Return the (x, y) coordinate for the center point of the cell that contains the specified text.  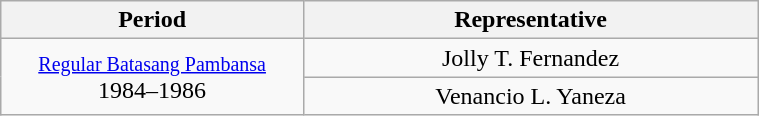
Regular Batasang Pambansa1984–1986 (152, 77)
Jolly T. Fernandez (530, 58)
Period (152, 20)
Venancio L. Yaneza (530, 96)
Representative (530, 20)
